Extract the [X, Y] coordinate from the center of the cell holding the provided text.  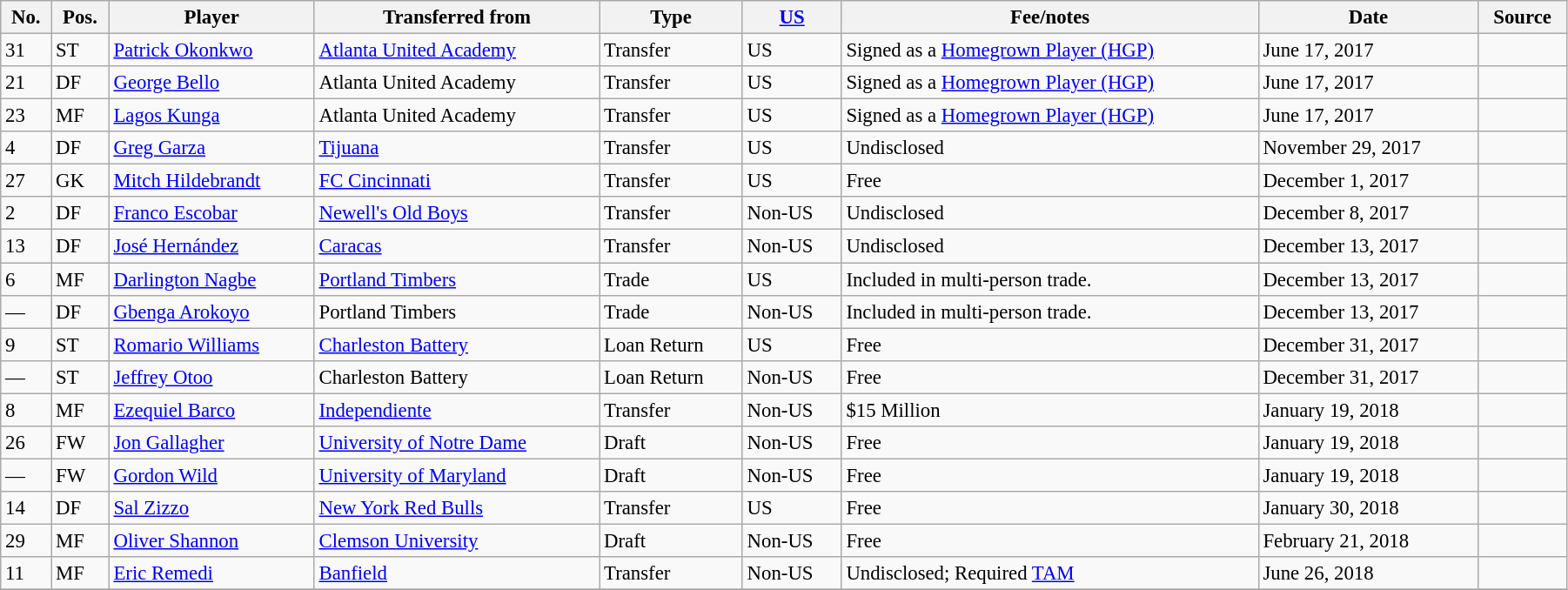
Mitch Hildebrandt [211, 181]
December 8, 2017 [1368, 213]
José Hernández [211, 246]
January 30, 2018 [1368, 508]
Clemson University [457, 540]
Source [1523, 17]
Gbenga Arokoyo [211, 312]
27 [26, 181]
June 26, 2018 [1368, 573]
Independiente [457, 410]
Jeffrey Otoo [211, 377]
Eric Remedi [211, 573]
Gordon Wild [211, 475]
Newell's Old Boys [457, 213]
Pos. [80, 17]
Lagos Kunga [211, 116]
21 [26, 83]
University of Maryland [457, 475]
11 [26, 573]
Darlington Nagbe [211, 279]
Sal Zizzo [211, 508]
Type [672, 17]
Transferred from [457, 17]
No. [26, 17]
8 [26, 410]
4 [26, 148]
November 29, 2017 [1368, 148]
Greg Garza [211, 148]
6 [26, 279]
George Bello [211, 83]
Banfield [457, 573]
Caracas [457, 246]
Tijuana [457, 148]
26 [26, 443]
31 [26, 50]
23 [26, 116]
Romario Williams [211, 345]
February 21, 2018 [1368, 540]
Date [1368, 17]
December 1, 2017 [1368, 181]
14 [26, 508]
Player [211, 17]
29 [26, 540]
9 [26, 345]
Jon Gallagher [211, 443]
Undisclosed; Required TAM [1049, 573]
Oliver Shannon [211, 540]
Patrick Okonkwo [211, 50]
Franco Escobar [211, 213]
GK [80, 181]
13 [26, 246]
$15 Million [1049, 410]
Ezequiel Barco [211, 410]
2 [26, 213]
Fee/notes [1049, 17]
FC Cincinnati [457, 181]
University of Notre Dame [457, 443]
New York Red Bulls [457, 508]
